Locate the cell with the specified text and output its (X, Y) center coordinate. 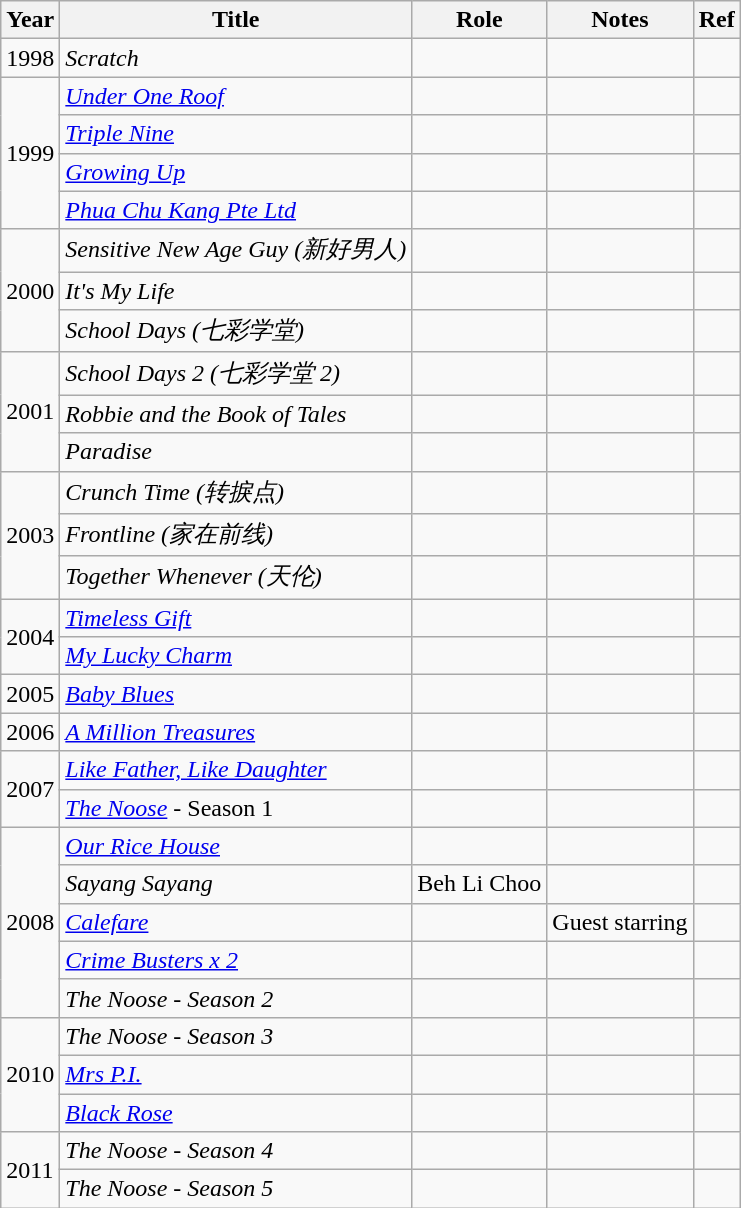
Growing Up (236, 172)
1998 (30, 58)
The Noose - Season 5 (236, 1189)
2010 (30, 1074)
1999 (30, 153)
2011 (30, 1170)
Baby Blues (236, 694)
2000 (30, 290)
It's My Life (236, 291)
Guest starring (620, 922)
Under One Roof (236, 96)
Like Father, Like Daughter (236, 770)
Frontline (家在前线) (236, 536)
2005 (30, 694)
Black Rose (236, 1113)
Together Whenever (天伦) (236, 578)
Year (30, 20)
2007 (30, 789)
Timeless Gift (236, 618)
2004 (30, 637)
Calefare (236, 922)
Role (480, 20)
Beh Li Choo (480, 884)
Robbie and the Book of Tales (236, 414)
2008 (30, 922)
Mrs P.I. (236, 1074)
The Noose - Season 2 (236, 998)
Scratch (236, 58)
Sensitive New Age Guy (新好男人) (236, 250)
Crime Busters x 2 (236, 960)
2006 (30, 732)
Title (236, 20)
Our Rice House (236, 846)
School Days (七彩学堂) (236, 332)
Phua Chu Kang Pte Ltd (236, 210)
Paradise (236, 452)
Ref (716, 20)
Triple Nine (236, 134)
My Lucky Charm (236, 656)
School Days 2 (七彩学堂 2) (236, 374)
The Noose - Season 4 (236, 1151)
Notes (620, 20)
Sayang Sayang (236, 884)
The Noose - Season 3 (236, 1036)
The Noose - Season 1 (236, 808)
2003 (30, 535)
A Million Treasures (236, 732)
2001 (30, 412)
Crunch Time (转捩点) (236, 492)
